Return (X, Y) of the center of cell containing provided text 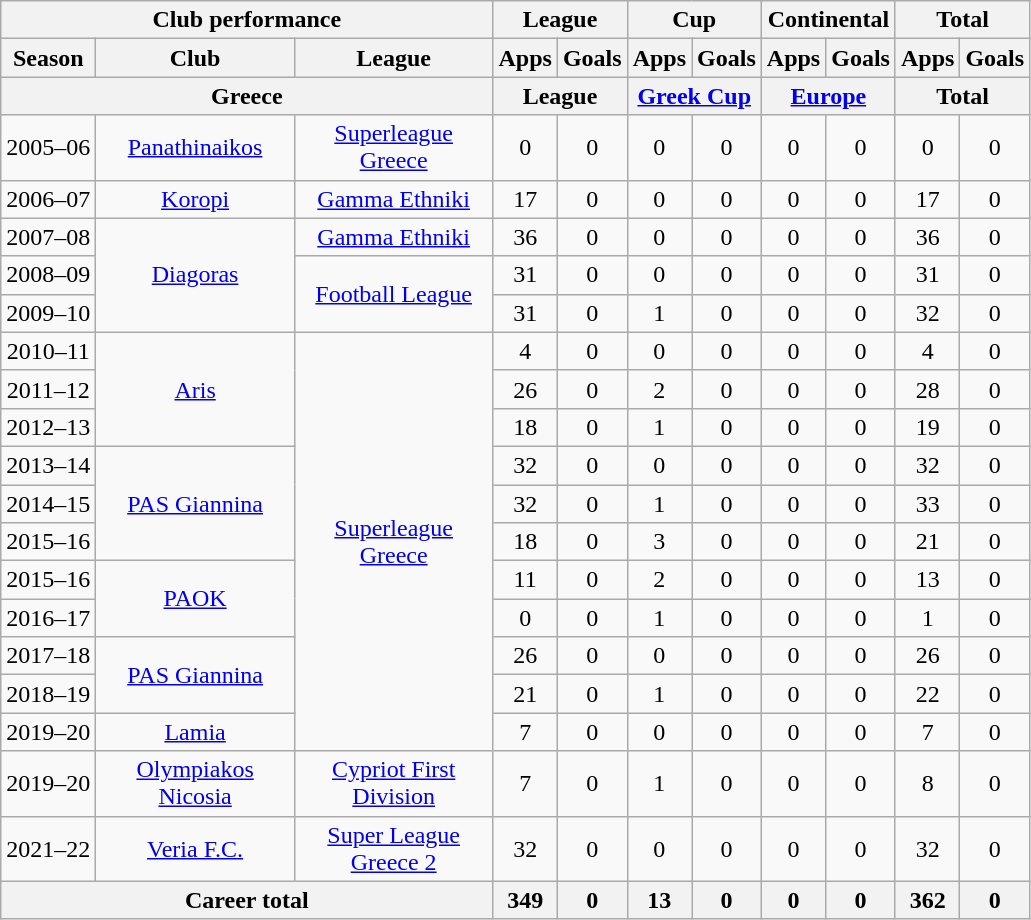
2010–11 (48, 351)
3 (659, 542)
PAOK (196, 599)
Europe (828, 96)
11 (525, 580)
Panathinaikos (196, 148)
28 (927, 389)
2013–14 (48, 465)
2012–13 (48, 427)
2007–08 (48, 237)
Diagoras (196, 275)
2021–22 (48, 848)
Koropi (196, 199)
8 (927, 784)
Season (48, 58)
Continental (828, 20)
Career total (247, 900)
Greece (247, 96)
362 (927, 900)
2011–12 (48, 389)
Cup (694, 20)
22 (927, 694)
Greek Cup (694, 96)
33 (927, 503)
Lamia (196, 732)
2008–09 (48, 275)
Super League Greece 2 (394, 848)
Veria F.C. (196, 848)
Aris (196, 389)
Olympiakos Nicosia (196, 784)
Club (196, 58)
2009–10 (48, 313)
2014–15 (48, 503)
Football League (394, 294)
2018–19 (48, 694)
2017–18 (48, 656)
2016–17 (48, 618)
Club performance (247, 20)
2005–06 (48, 148)
Cypriot First Division (394, 784)
2006–07 (48, 199)
349 (525, 900)
19 (927, 427)
